Determine the (x, y) coordinate at the center of the cell enclosing the given text.  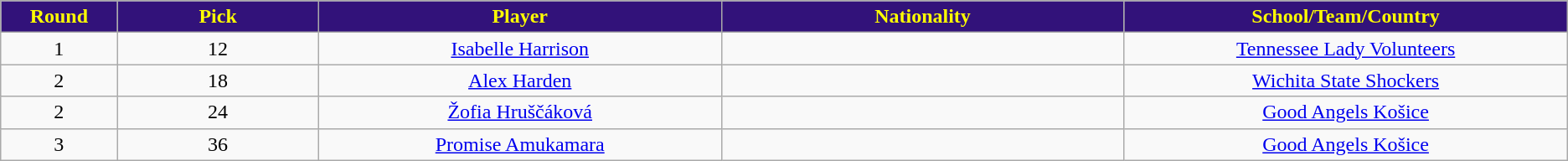
Tennessee Lady Volunteers (1345, 49)
Nationality (923, 17)
18 (218, 80)
1 (59, 49)
36 (218, 144)
24 (218, 112)
Žofia Hruščáková (519, 112)
Round (59, 17)
Alex Harden (519, 80)
School/Team/Country (1345, 17)
Isabelle Harrison (519, 49)
Pick (218, 17)
3 (59, 144)
Promise Amukamara (519, 144)
Wichita State Shockers (1345, 80)
Player (519, 17)
12 (218, 49)
